Capture the cell that displays the provided text and extract its [x, y] central coordinate. 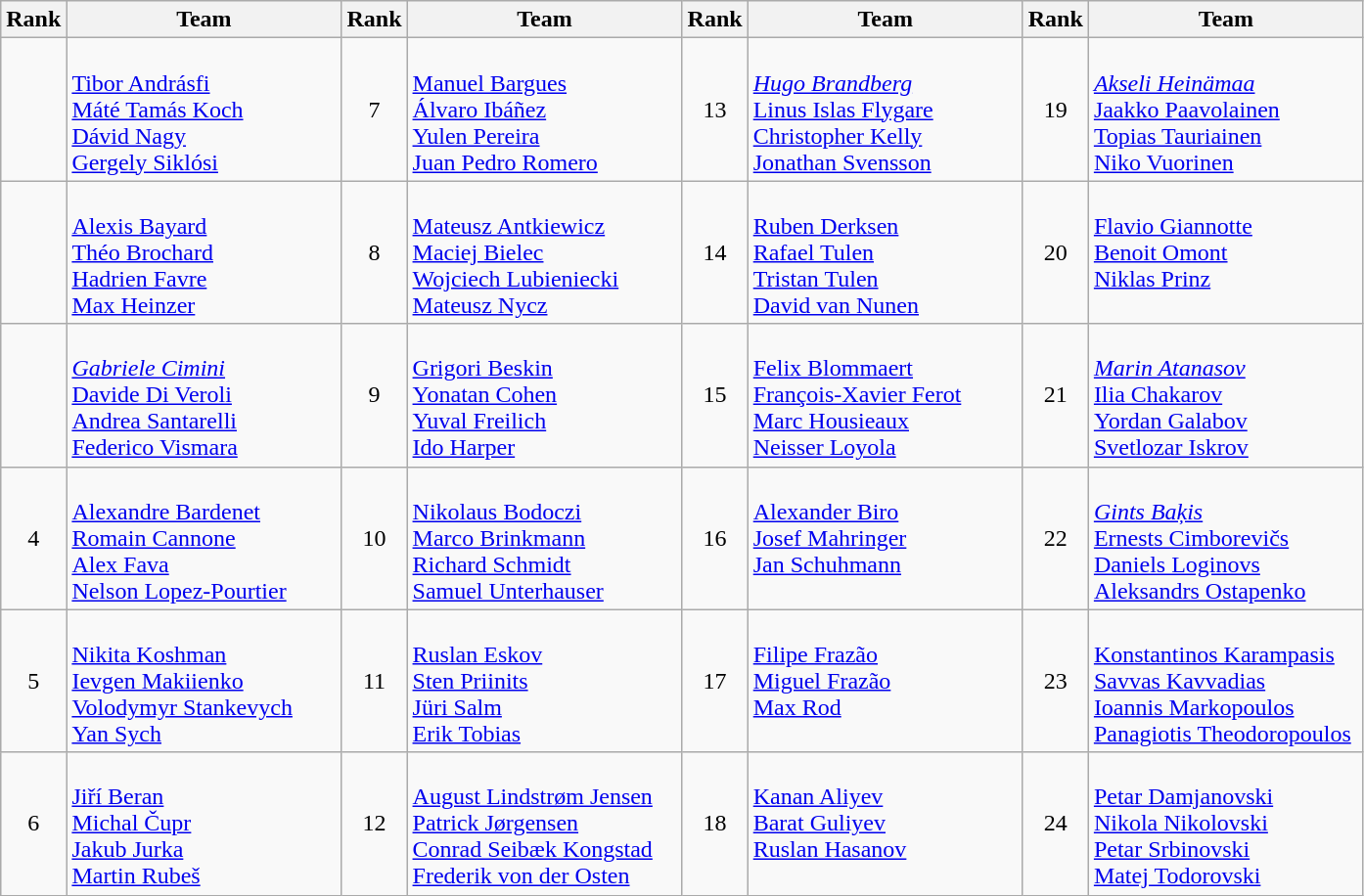
12 [374, 824]
8 [374, 252]
Felix BlommaertFrançois-Xavier FerotMarc HousieauxNeisser Loyola [885, 395]
Alexander BiroJosef MahringerJan Schuhmann [885, 538]
9 [374, 395]
Alexandre BardenetRomain CannoneAlex FavaNelson Lopez-Pourtier [204, 538]
4 [33, 538]
Ruslan EskovSten PriinitsJüri SalmErik Tobias [544, 681]
Konstantinos KarampasisSavvas KavvadiasIoannis MarkopoulosPanagiotis Theodoropoulos [1225, 681]
Gabriele CiminiDavide Di VeroliAndrea SantarelliFederico Vismara [204, 395]
14 [714, 252]
15 [714, 395]
Akseli HeinämaaJaakko PaavolainenTopias TauriainenNiko Vuorinen [1225, 110]
Petar DamjanovskiNikola NikolovskiPetar SrbinovskiMatej Todorovski [1225, 824]
Nikita KoshmanIevgen MakiienkoVolodymyr StankevychYan Sych [204, 681]
Kanan AliyevBarat GuliyevRuslan Hasanov [885, 824]
18 [714, 824]
Nikolaus BodocziMarco BrinkmannRichard SchmidtSamuel Unterhauser [544, 538]
Alexis BayardThéo BrochardHadrien FavreMax Heinzer [204, 252]
20 [1055, 252]
11 [374, 681]
Hugo BrandbergLinus Islas FlygareChristopher KellyJonathan Svensson [885, 110]
10 [374, 538]
Tibor AndrásfiMáté Tamás KochDávid NagyGergely Siklósi [204, 110]
21 [1055, 395]
Grigori BeskinYonatan CohenYuval FreilichIdo Harper [544, 395]
7 [374, 110]
August Lindstrøm JensenPatrick JørgensenConrad Seibæk KongstadFrederik von der Osten [544, 824]
5 [33, 681]
22 [1055, 538]
Manuel BarguesÁlvaro IbáñezYulen PereiraJuan Pedro Romero [544, 110]
19 [1055, 110]
Flavio GiannotteBenoit OmontNiklas Prinz [1225, 252]
17 [714, 681]
Gints BaķisErnests CimborevičsDaniels LoginovsAleksandrs Ostapenko [1225, 538]
Marin AtanasovIlia ChakarovYordan GalabovSvetlozar Iskrov [1225, 395]
16 [714, 538]
Ruben DerksenRafael TulenTristan TulenDavid van Nunen [885, 252]
Mateusz AntkiewiczMaciej BielecWojciech LubienieckiMateusz Nycz [544, 252]
24 [1055, 824]
Filipe FrazãoMiguel FrazãoMax Rod [885, 681]
13 [714, 110]
Jiří BeranMichal ČuprJakub JurkaMartin Rubeš [204, 824]
6 [33, 824]
23 [1055, 681]
